Extract the (X, Y) coordinate from the center of the cell holding the provided text.  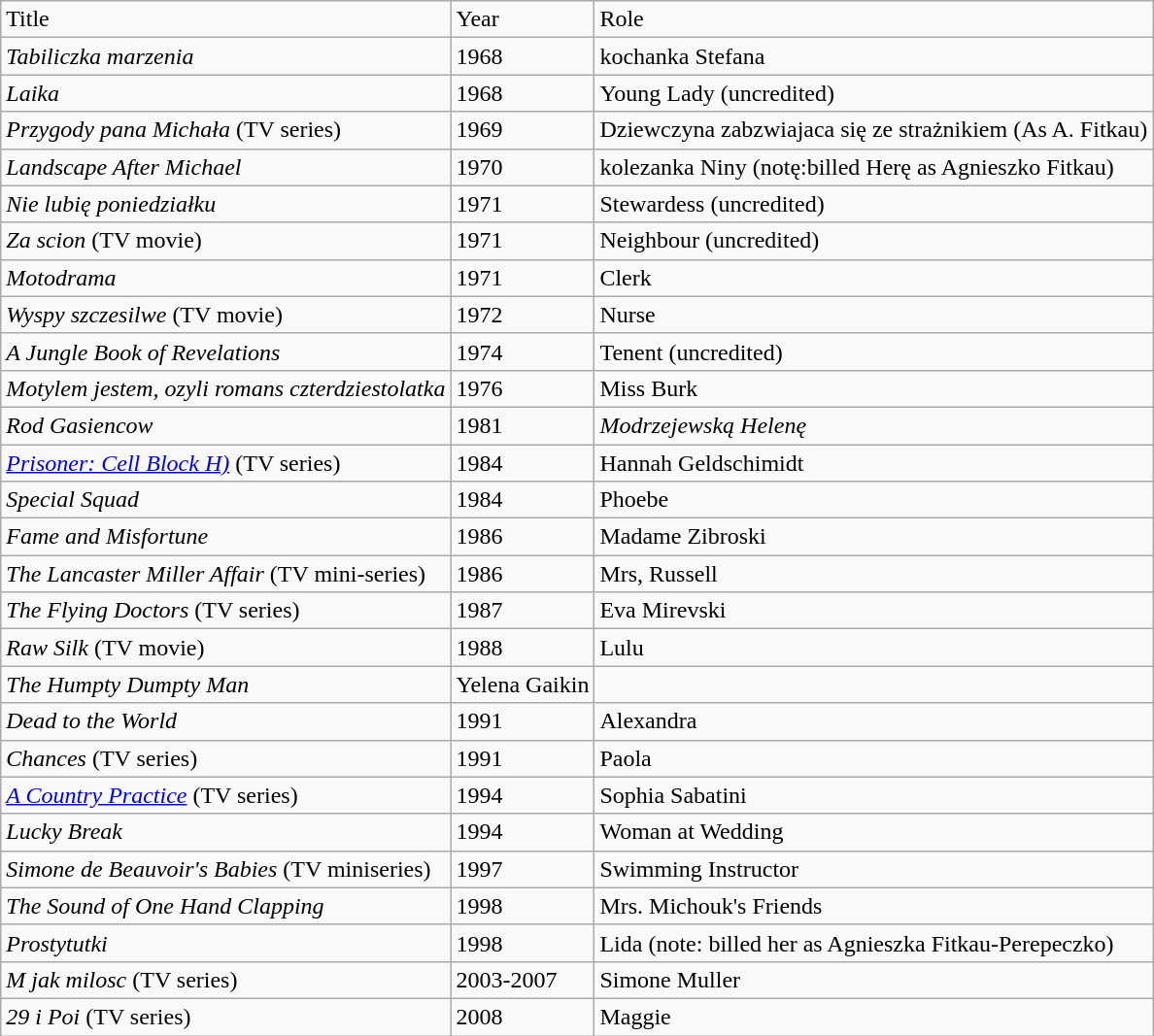
The Flying Doctors (TV series) (225, 611)
The Humpty Dumpty Man (225, 685)
Mrs, Russell (874, 574)
The Sound of One Hand Clapping (225, 906)
1976 (523, 388)
Special Squad (225, 500)
Landscape After Michael (225, 167)
Phoebe (874, 500)
Przygody pana Michała (TV series) (225, 130)
Nie lubię poniedziałku (225, 204)
Modrzejewską Helenę (874, 425)
Yelena Gaikin (523, 685)
Raw Silk (TV movie) (225, 648)
Role (874, 19)
1972 (523, 315)
Maggie (874, 1017)
Motodrama (225, 278)
Lulu (874, 648)
Young Lady (uncredited) (874, 93)
2008 (523, 1017)
Mrs. Michouk's Friends (874, 906)
Simone Muller (874, 980)
Dead to the World (225, 721)
Za scion (TV movie) (225, 241)
Title (225, 19)
Rod Gasiencow (225, 425)
Eva Mirevski (874, 611)
Prostytutki (225, 943)
Lida (note: billed her as Agnieszka Fitkau-Perepeczko) (874, 943)
1969 (523, 130)
Woman at Wedding (874, 832)
Tenent (uncredited) (874, 351)
Simone de Beauvoir's Babies (TV miniseries) (225, 869)
Hannah Geldschimidt (874, 463)
Nurse (874, 315)
29 i Poi (TV series) (225, 1017)
M jak milosc (TV series) (225, 980)
Miss Burk (874, 388)
Wyspy szczesilwe (TV movie) (225, 315)
The Lancaster Miller Affair (TV mini-series) (225, 574)
1997 (523, 869)
Stewardess (uncredited) (874, 204)
Dziewczyna zabzwiajaca się ze strażnikiem (As A. Fitkau) (874, 130)
1988 (523, 648)
Madame Zibroski (874, 537)
1974 (523, 351)
Laika (225, 93)
1981 (523, 425)
Clerk (874, 278)
Fame and Misfortune (225, 537)
kochanka Stefana (874, 56)
A Country Practice (TV series) (225, 795)
Tabiliczka marzenia (225, 56)
Lucky Break (225, 832)
1970 (523, 167)
Sophia Sabatini (874, 795)
Chances (TV series) (225, 758)
Prisoner: Cell Block H) (TV series) (225, 463)
Motylem jestem, ozyli romans czterdziestolatka (225, 388)
Paola (874, 758)
Swimming Instructor (874, 869)
Year (523, 19)
1987 (523, 611)
Alexandra (874, 721)
kolezanka Niny (notę:billed Herę as Agnieszko Fitkau) (874, 167)
2003-2007 (523, 980)
A Jungle Book of Revelations (225, 351)
Neighbour (uncredited) (874, 241)
